Determine the (X, Y) coordinate at the center of the cell enclosing the given text.  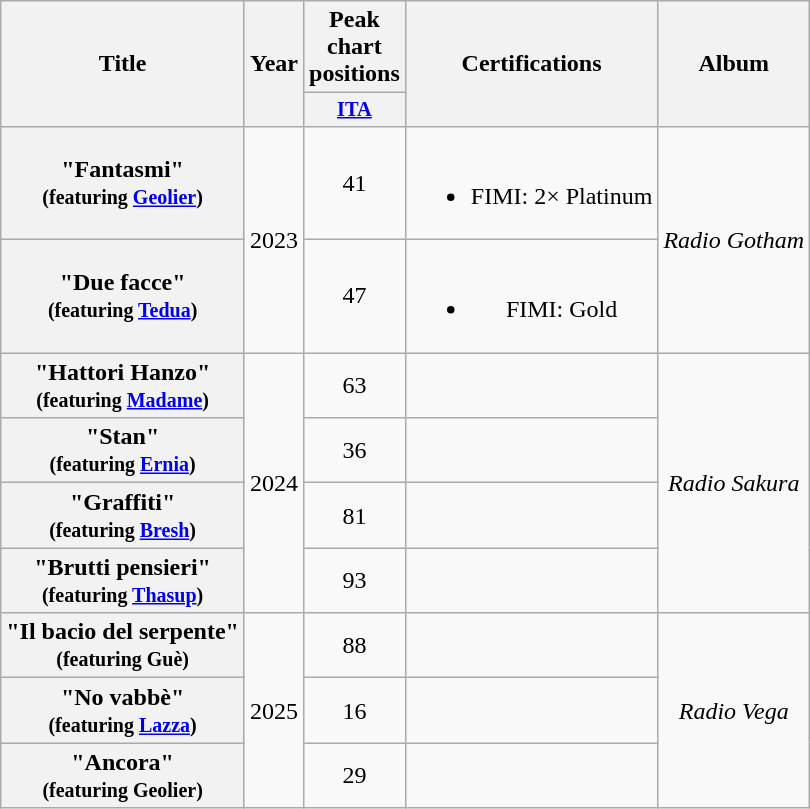
36 (355, 450)
Title (123, 64)
Year (274, 64)
2023 (274, 239)
Album (734, 64)
Certifications (532, 64)
Radio Sakura (734, 483)
"Brutti pensieri"(featuring Thasup) (123, 580)
"No vabbè"(featuring Lazza) (123, 710)
81 (355, 516)
Radio Gotham (734, 239)
2024 (274, 483)
FIMI: Gold (532, 296)
"Stan"(featuring Ernia) (123, 450)
FIMI: 2× Platinum (532, 182)
Radio Vega (734, 710)
16 (355, 710)
"Ancora"(featuring Geolier) (123, 776)
93 (355, 580)
Peak chart positions (355, 47)
63 (355, 386)
"Graffiti"(featuring Bresh) (123, 516)
ITA (355, 110)
88 (355, 646)
47 (355, 296)
"Due facce"(featuring Tedua) (123, 296)
"Fantasmi"(featuring Geolier) (123, 182)
"Il bacio del serpente"(featuring Guè) (123, 646)
41 (355, 182)
"Hattori Hanzo"(featuring Madame) (123, 386)
29 (355, 776)
2025 (274, 710)
